Provide the [x, y] coordinate of the cell's center where the given text is located.  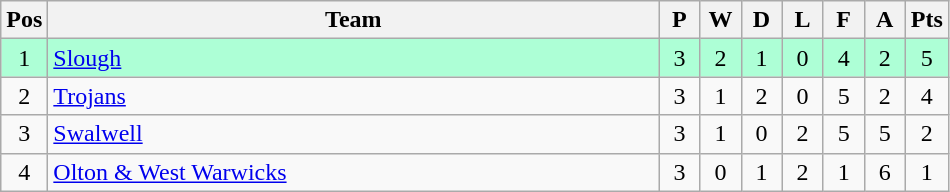
Pos [24, 20]
A [884, 20]
Swalwell [354, 134]
Slough [354, 58]
Team [354, 20]
F [844, 20]
P [680, 20]
Trojans [354, 96]
Pts [926, 20]
D [762, 20]
Olton & West Warwicks [354, 172]
6 [884, 172]
L [802, 20]
W [720, 20]
